Output the [x, y] coordinate of the center of the cell containing the given text.  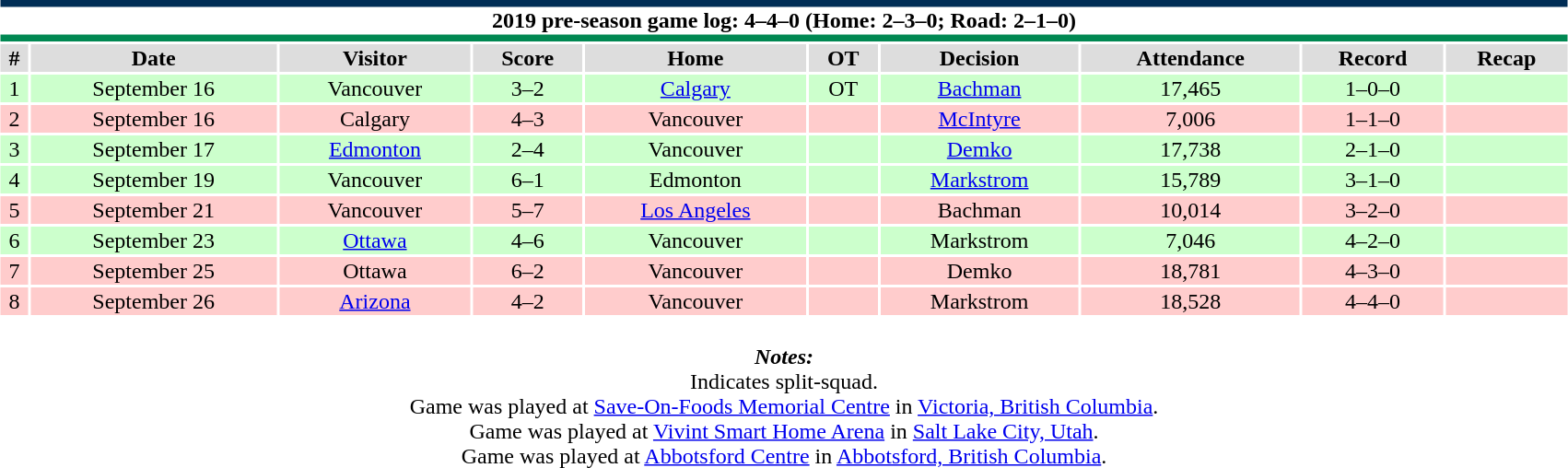
7,046 [1190, 240]
4–4–0 [1373, 301]
Record [1373, 58]
Decision [979, 58]
18,781 [1190, 271]
2 [15, 119]
September 19 [153, 180]
7,006 [1190, 119]
2–4 [528, 149]
Date [153, 58]
4–3–0 [1373, 271]
4–3 [528, 119]
6 [15, 240]
2019 pre-season game log: 4–4–0 (Home: 2–3–0; Road: 2–1–0) [784, 20]
September 25 [153, 271]
4 [15, 180]
3 [15, 149]
5 [15, 210]
Arizona [375, 301]
7 [15, 271]
# [15, 58]
1 [15, 88]
Visitor [375, 58]
1–0–0 [1373, 88]
September 21 [153, 210]
4–6 [528, 240]
5–7 [528, 210]
September 17 [153, 149]
1–1–0 [1373, 119]
15,789 [1190, 180]
Home [696, 58]
Los Angeles [696, 210]
3–2 [528, 88]
17,465 [1190, 88]
4–2–0 [1373, 240]
6–1 [528, 180]
Recap [1506, 58]
September 26 [153, 301]
3–2–0 [1373, 210]
September 23 [153, 240]
4–2 [528, 301]
3–1–0 [1373, 180]
2–1–0 [1373, 149]
10,014 [1190, 210]
McIntyre [979, 119]
6–2 [528, 271]
17,738 [1190, 149]
18,528 [1190, 301]
8 [15, 301]
Score [528, 58]
Attendance [1190, 58]
